Capture the cell that displays the provided text and extract its [x, y] central coordinate. 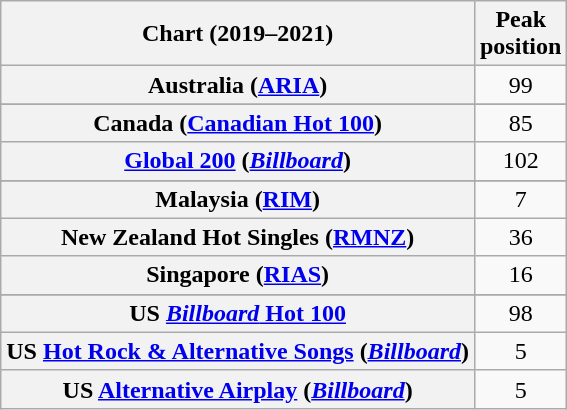
New Zealand Hot Singles (RMNZ) [238, 237]
US Billboard Hot 100 [238, 313]
Malaysia (RIM) [238, 199]
Canada (Canadian Hot 100) [238, 123]
Global 200 (Billboard) [238, 161]
85 [520, 123]
Chart (2019–2021) [238, 34]
Peakposition [520, 34]
Singapore (RIAS) [238, 275]
99 [520, 85]
7 [520, 199]
36 [520, 237]
US Hot Rock & Alternative Songs (Billboard) [238, 351]
16 [520, 275]
102 [520, 161]
US Alternative Airplay (Billboard) [238, 389]
98 [520, 313]
Australia (ARIA) [238, 85]
